Output the [x, y] coordinate of the center of the cell containing the given text.  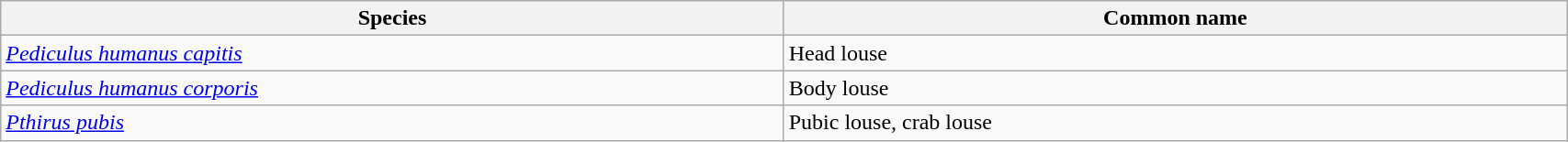
Common name [1175, 18]
Head louse [1175, 53]
Body louse [1175, 88]
Pubic louse, crab louse [1175, 123]
Pthirus pubis [392, 123]
Pediculus humanus capitis [392, 53]
Species [392, 18]
Pediculus humanus corporis [392, 88]
